Provide the (X, Y) coordinate of the cell's center where the given text is located.  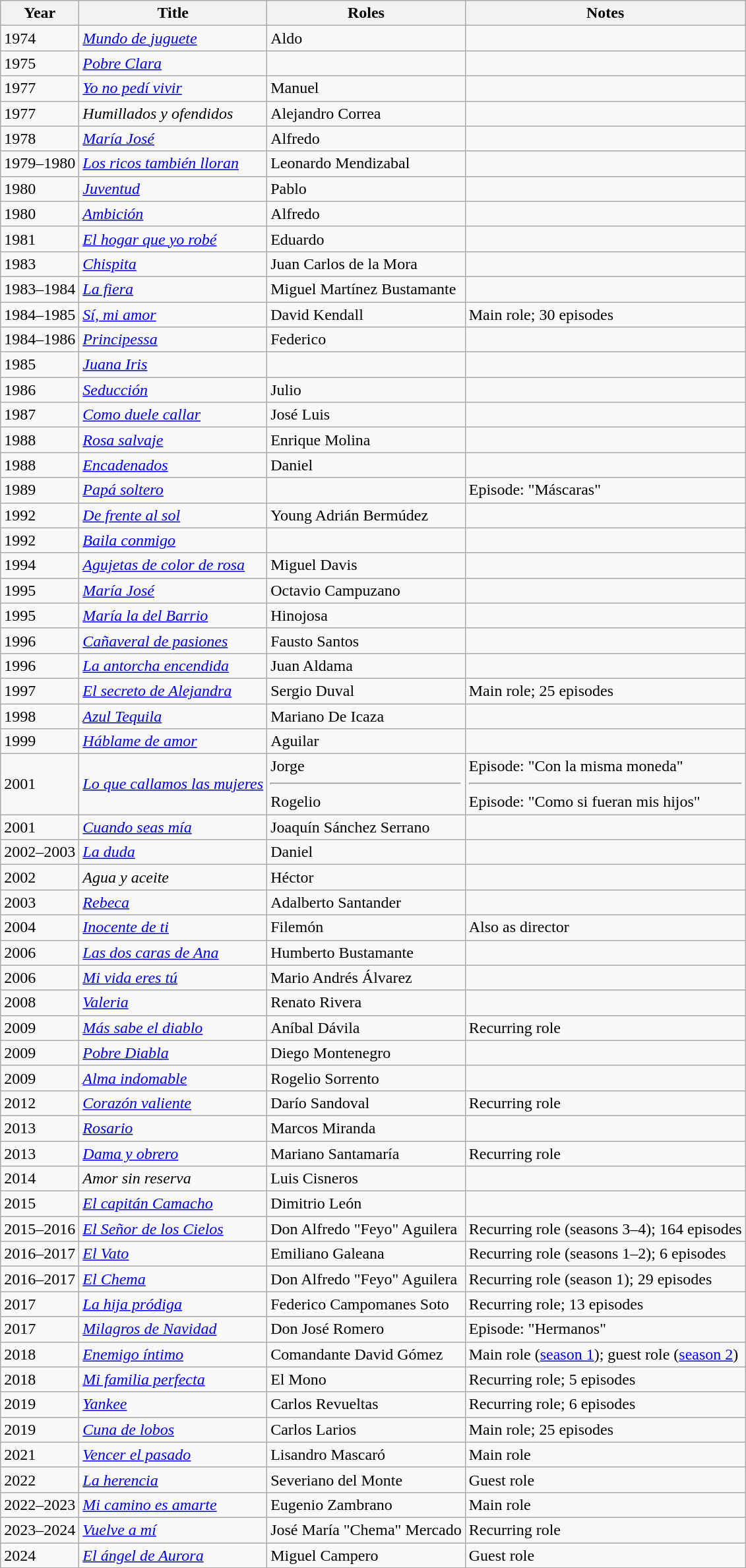
Alejandro Correa (367, 113)
1983–1984 (40, 289)
Rosario (173, 1128)
Episode: "Máscaras" (606, 490)
Luis Cisneros (367, 1179)
1985 (40, 365)
Milagros de Navidad (173, 1329)
Octavio Campuzano (367, 590)
Cañaveral de pasiones (173, 641)
De frente al sol (173, 515)
Mario Andrés Álvarez (367, 978)
Chispita (173, 264)
Julio (367, 390)
1975 (40, 63)
1984–1986 (40, 340)
El capitán Camacho (173, 1204)
1997 (40, 691)
Los ricos también lloran (173, 164)
Emiliano Galeana (367, 1254)
Valeria (173, 1003)
Principessa (173, 340)
1981 (40, 239)
Mariano Santamaría (367, 1154)
El Chema (173, 1279)
Recurring role (seasons 3–4); 164 episodes (606, 1229)
Juventud (173, 189)
Miguel Davis (367, 565)
Cuna de lobos (173, 1429)
Comandante David Gómez (367, 1354)
Miguel Campero (367, 1555)
Ambición (173, 214)
Lisandro Mascaró (367, 1455)
La antorcha encendida (173, 666)
Main role (season 1); guest role (season 2) (606, 1354)
Humberto Bustamante (367, 953)
Young Adrián Bermúdez (367, 515)
Seducción (173, 390)
2022–2023 (40, 1505)
Dama y obrero (173, 1154)
Aldo (367, 38)
La herencia (173, 1480)
Las dos caras de Ana (173, 953)
Baila conmigo (173, 540)
El Mono (367, 1379)
Diego Montenegro (367, 1053)
Papá soltero (173, 490)
1994 (40, 565)
Vencer el pasado (173, 1455)
Aníbal Dávila (367, 1028)
2022 (40, 1480)
Darío Sandoval (367, 1103)
Pobre Clara (173, 63)
José María "Chema" Mercado (367, 1530)
María la del Barrio (173, 615)
Amor sin reserva (173, 1179)
Agua y aceite (173, 877)
Mi camino es amarte (173, 1505)
Federico (367, 340)
Más sabe el diablo (173, 1028)
2002–2003 (40, 852)
Juan Aldama (367, 666)
El Vato (173, 1254)
Carlos Revueltas (367, 1404)
El Señor de los Cielos (173, 1229)
1987 (40, 415)
Héctor (367, 877)
2008 (40, 1003)
Year (40, 13)
Recurring role; 5 episodes (606, 1379)
1986 (40, 390)
1979–1980 (40, 164)
Agujetas de color de rosa (173, 565)
La hija pródiga (173, 1304)
Mariano De Icaza (367, 716)
Federico Campomanes Soto (367, 1304)
La duda (173, 852)
2015–2016 (40, 1229)
2021 (40, 1455)
Filemón (367, 927)
Aguilar (367, 741)
Yankee (173, 1404)
JorgeRogelio (367, 784)
Lo que callamos las mujeres (173, 784)
Encadenados (173, 465)
Rebeca (173, 902)
1983 (40, 264)
Alma indomable (173, 1078)
Carlos Larios (367, 1429)
Como duele callar (173, 415)
2023–2024 (40, 1530)
Inocente de ti (173, 927)
Fausto Santos (367, 641)
Mi familia perfecta (173, 1379)
Recurring role (seasons 1–2); 6 episodes (606, 1254)
1989 (40, 490)
Mi vida eres tú (173, 978)
Joaquín Sánchez Serrano (367, 827)
1998 (40, 716)
La fiera (173, 289)
Dimitrio León (367, 1204)
José Luis (367, 415)
Enrique Molina (367, 440)
1978 (40, 139)
2004 (40, 927)
Renato Rivera (367, 1003)
Juan Carlos de la Mora (367, 264)
Enemigo íntimo (173, 1354)
Adalberto Santander (367, 902)
El hogar que yo robé (173, 239)
Recurring role; 6 episodes (606, 1404)
1999 (40, 741)
Episode: "Hermanos" (606, 1329)
Leonardo Mendizabal (367, 164)
Háblame de amor (173, 741)
Corazón valiente (173, 1103)
Pablo (367, 189)
Cuando seas mía (173, 827)
Recurring role (season 1); 29 episodes (606, 1279)
El secreto de Alejandra (173, 691)
Juana Iris (173, 365)
2015 (40, 1204)
Notes (606, 13)
Marcos Miranda (367, 1128)
2024 (40, 1555)
Severiano del Monte (367, 1480)
2002 (40, 877)
Roles (367, 13)
Sí, mi amor (173, 315)
Title (173, 13)
Azul Tequila (173, 716)
2014 (40, 1179)
Humillados y ofendidos (173, 113)
2012 (40, 1103)
Vuelve a mí (173, 1530)
1974 (40, 38)
Mundo de juguete (173, 38)
Also as director (606, 927)
Eduardo (367, 239)
Eugenio Zambrano (367, 1505)
Recurring role; 13 episodes (606, 1304)
Rogelio Sorrento (367, 1078)
Don José Romero (367, 1329)
Manuel (367, 88)
David Kendall (367, 315)
Hinojosa (367, 615)
Rosa salvaje (173, 440)
Episode: "Con la misma moneda"Episode: "Como si fueran mis hijos" (606, 784)
Main role; 30 episodes (606, 315)
Yo no pedí vivir (173, 88)
Sergio Duval (367, 691)
1984–1985 (40, 315)
2003 (40, 902)
Pobre Diabla (173, 1053)
Miguel Martínez Bustamante (367, 289)
El ángel de Aurora (173, 1555)
